Identify which cell holds the provided text, then report its [X, Y] central coordinate. 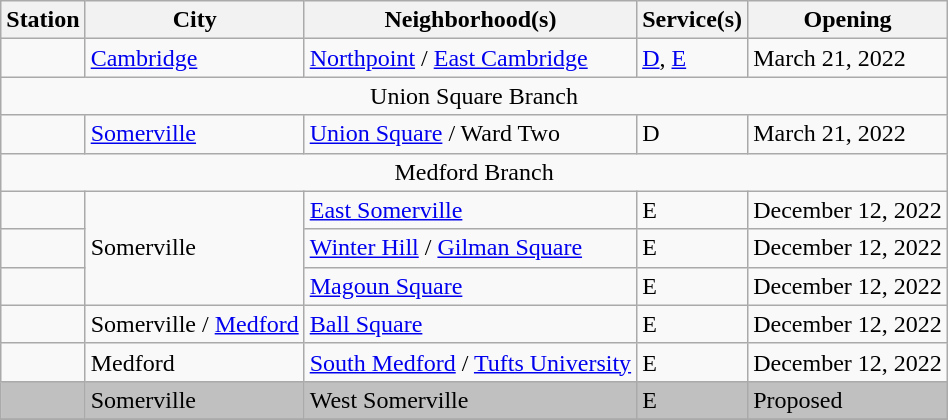
Neighborhood(s) [470, 20]
Medford Branch [474, 172]
East Somerville [470, 210]
Magoun Square [470, 286]
Cambridge [194, 58]
D [692, 134]
Union Square Branch [474, 96]
West Somerville [470, 400]
Proposed [848, 400]
Opening [848, 20]
City [194, 20]
Somerville / Medford [194, 324]
South Medford / Tufts University [470, 362]
Winter Hill / Gilman Square [470, 248]
D, E [692, 58]
Union Square / Ward Two [470, 134]
Medford [194, 362]
Northpoint / East Cambridge [470, 58]
Station [43, 20]
Service(s) [692, 20]
Ball Square [470, 324]
